Output the [X, Y] coordinate of the center of the cell containing the given text.  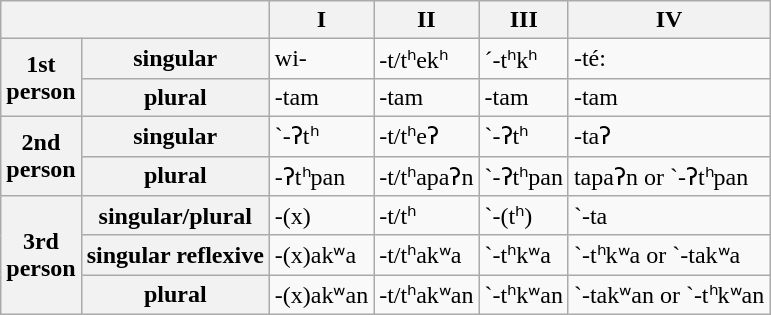
`-tʰkʷan [524, 295]
III [524, 20]
-(x)akʷan [321, 295]
`-ʔtʰpan [524, 176]
2ndperson [41, 156]
-t/tʰ [426, 216]
-(x) [321, 216]
II [426, 20]
`-takʷan or `-tʰkʷan [668, 295]
-ʔtʰpan [321, 176]
1stperson [41, 78]
`-ta [668, 216]
-(x)akʷa [321, 255]
-t/tʰekʰ [426, 59]
-t/tʰakʷa [426, 255]
`-(tʰ) [524, 216]
I [321, 20]
-taʔ [668, 136]
-t/tʰapaʔn [426, 176]
singular reflexive [175, 255]
IV [668, 20]
-té: [668, 59]
-t/tʰeʔ [426, 136]
`-tʰkʷa or `-takʷa [668, 255]
-t/tʰakʷan [426, 295]
´-tʰkʰ [524, 59]
singular/plural [175, 216]
wi- [321, 59]
3rdperson [41, 256]
tapaʔn or `-ʔtʰpan [668, 176]
`-tʰkʷa [524, 255]
